Scan for the cell matching the given text and deliver its [X, Y] coordinate at center. 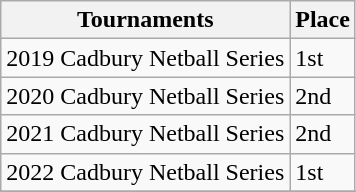
2022 Cadbury Netball Series [146, 172]
2021 Cadbury Netball Series [146, 134]
2019 Cadbury Netball Series [146, 58]
2020 Cadbury Netball Series [146, 96]
Tournaments [146, 20]
Place [323, 20]
